Identify which cell holds the provided text, then report its (x, y) central coordinate. 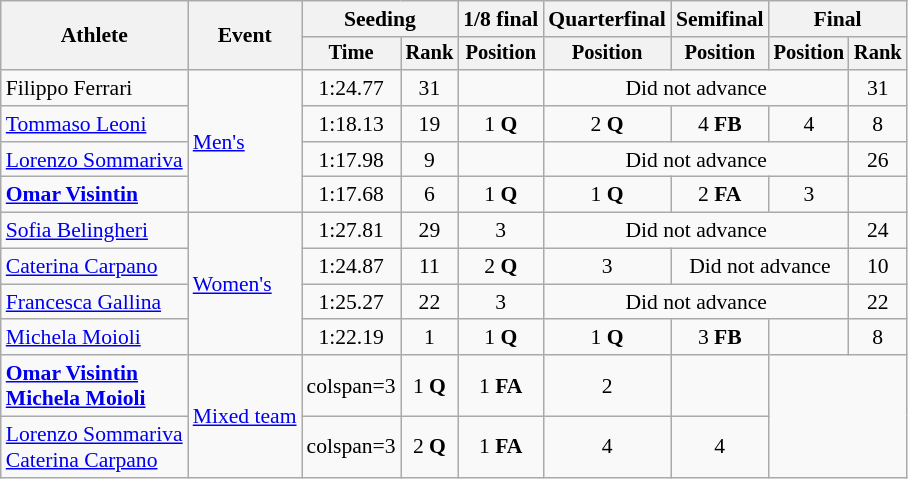
2 FA (720, 195)
2 (607, 386)
Sofia Belingheri (94, 231)
1:17.98 (352, 160)
Final (838, 19)
Quarterfinal (607, 19)
1:25.27 (352, 302)
Semifinal (720, 19)
1 (430, 338)
Tommaso Leoni (94, 124)
Women's (245, 284)
Athlete (94, 36)
Omar VisintinMichela Moioli (94, 386)
26 (878, 160)
1/8 final (500, 19)
1:22.19 (352, 338)
11 (430, 267)
Lorenzo Sommariva (94, 160)
9 (430, 160)
10 (878, 267)
1:18.13 (352, 124)
Francesca Gallina (94, 302)
24 (878, 231)
Caterina Carpano (94, 267)
1:17.68 (352, 195)
6 (430, 195)
Time (352, 54)
Seeding (380, 19)
Filippo Ferrari (94, 88)
Event (245, 36)
1:24.87 (352, 267)
1:24.77 (352, 88)
Omar Visintin (94, 195)
29 (430, 231)
Michela Moioli (94, 338)
Lorenzo SommarivaCaterina Carpano (94, 448)
19 (430, 124)
3 FB (720, 338)
Men's (245, 141)
Mixed team (245, 416)
4 FB (720, 124)
1:27.81 (352, 231)
